From the cell containing the given text, extract its center point as (x, y) coordinate. 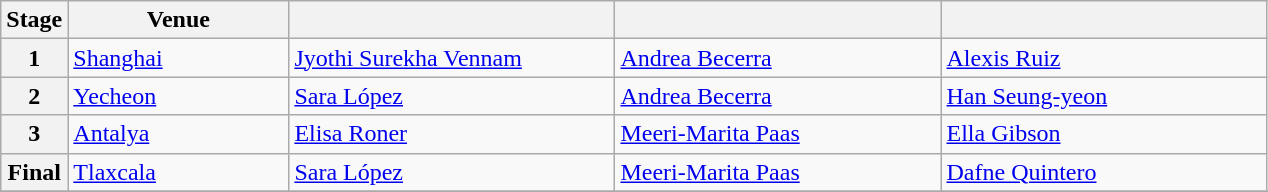
Jyothi Surekha Vennam (452, 58)
1 (34, 58)
Dafne Quintero (1104, 172)
Elisa Roner (452, 134)
Ella Gibson (1104, 134)
Han Seung-yeon (1104, 96)
Venue (178, 20)
Final (34, 172)
2 (34, 96)
Tlaxcala (178, 172)
3 (34, 134)
Yecheon (178, 96)
Antalya (178, 134)
Stage (34, 20)
Alexis Ruiz (1104, 58)
Shanghai (178, 58)
